Find where the given text appears and provide that cell's center as [x, y] coordinate. 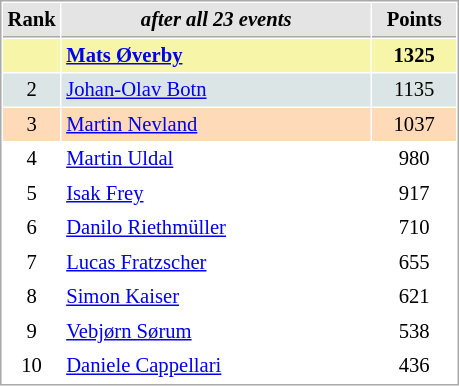
9 [32, 332]
Rank [32, 20]
Mats Øverby [216, 56]
1037 [414, 124]
Lucas Fratzscher [216, 262]
7 [32, 262]
Martin Nevland [216, 124]
Isak Frey [216, 194]
917 [414, 194]
621 [414, 296]
3 [32, 124]
4 [32, 158]
Points [414, 20]
2 [32, 90]
6 [32, 228]
Daniele Cappellari [216, 366]
8 [32, 296]
1325 [414, 56]
655 [414, 262]
5 [32, 194]
Martin Uldal [216, 158]
538 [414, 332]
1135 [414, 90]
Johan-Olav Botn [216, 90]
10 [32, 366]
Simon Kaiser [216, 296]
980 [414, 158]
436 [414, 366]
710 [414, 228]
Vebjørn Sørum [216, 332]
after all 23 events [216, 20]
Danilo Riethmüller [216, 228]
